Return [x, y] of the center of cell containing provided text 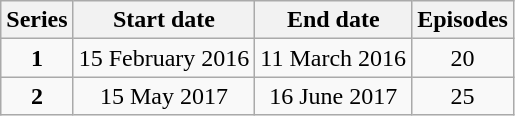
15 February 2016 [164, 58]
11 March 2016 [334, 58]
25 [463, 96]
Series [37, 20]
Start date [164, 20]
2 [37, 96]
15 May 2017 [164, 96]
16 June 2017 [334, 96]
End date [334, 20]
1 [37, 58]
20 [463, 58]
Episodes [463, 20]
